Identify which cell holds the provided text, then report its [X, Y] central coordinate. 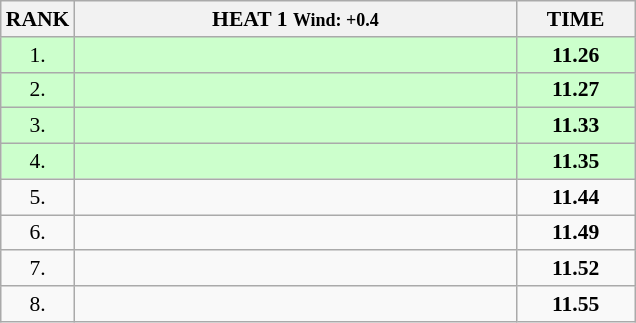
7. [38, 269]
3. [38, 126]
11.49 [576, 233]
11.26 [576, 55]
1. [38, 55]
HEAT 1 Wind: +0.4 [295, 19]
6. [38, 233]
11.27 [576, 90]
11.52 [576, 269]
4. [38, 162]
11.33 [576, 126]
2. [38, 90]
8. [38, 304]
11.44 [576, 197]
5. [38, 197]
11.55 [576, 304]
TIME [576, 19]
11.35 [576, 162]
RANK [38, 19]
